Search for the cell housing the specified text and yield its (x, y) center coordinate. 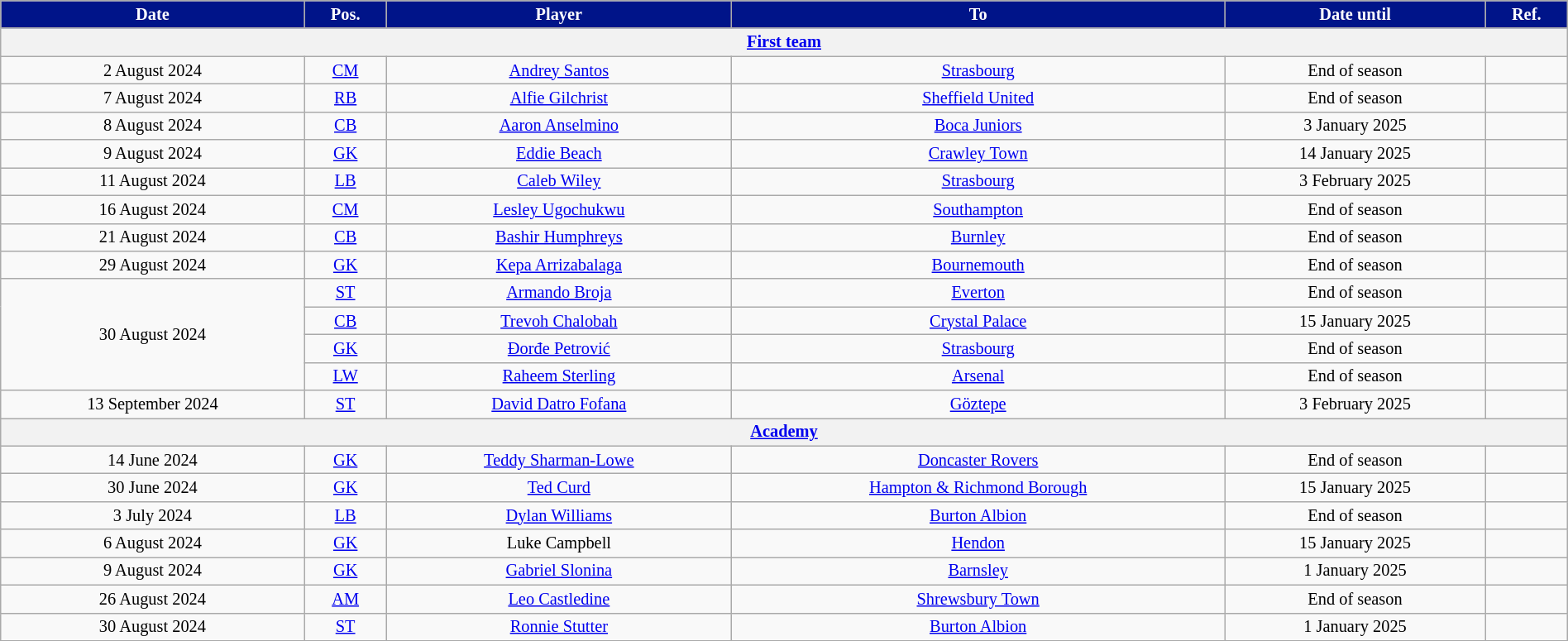
Ronnie Stutter (559, 627)
Shrewsbury Town (978, 599)
Date until (1355, 14)
16 August 2024 (152, 209)
AM (346, 599)
Doncaster Rovers (978, 460)
Đorđe Petrović (559, 348)
Dylan Williams (559, 515)
Player (559, 14)
Burnley (978, 237)
21 August 2024 (152, 237)
Lesley Ugochukwu (559, 209)
Barnsley (978, 571)
Luke Campbell (559, 543)
Crawley Town (978, 154)
14 June 2024 (152, 460)
2 August 2024 (152, 70)
Andrey Santos (559, 70)
Southampton (978, 209)
Crystal Palace (978, 321)
Caleb Wiley (559, 181)
30 June 2024 (152, 487)
Arsenal (978, 376)
29 August 2024 (152, 265)
Pos. (346, 14)
Aaron Anselmino (559, 126)
26 August 2024 (152, 599)
Raheem Sterling (559, 376)
Kepa Arrizabalaga (559, 265)
LW (346, 376)
Alfie Gilchrist (559, 98)
Gabriel Slonina (559, 571)
11 August 2024 (152, 181)
Bashir Humphreys (559, 237)
Ref. (1527, 14)
RB (346, 98)
Ted Curd (559, 487)
Hampton & Richmond Borough (978, 487)
13 September 2024 (152, 404)
6 August 2024 (152, 543)
14 January 2025 (1355, 154)
Trevoh Chalobah (559, 321)
8 August 2024 (152, 126)
Sheffield United (978, 98)
Bournemouth (978, 265)
3 July 2024 (152, 515)
7 August 2024 (152, 98)
David Datro Fofana (559, 404)
Leo Castledine (559, 599)
3 January 2025 (1355, 126)
Armando Broja (559, 293)
Eddie Beach (559, 154)
First team (784, 42)
Göztepe (978, 404)
To (978, 14)
Hendon (978, 543)
Academy (784, 432)
Everton (978, 293)
Boca Juniors (978, 126)
Teddy Sharman-Lowe (559, 460)
Date (152, 14)
